Scan for the cell matching the given text and deliver its (x, y) coordinate at center. 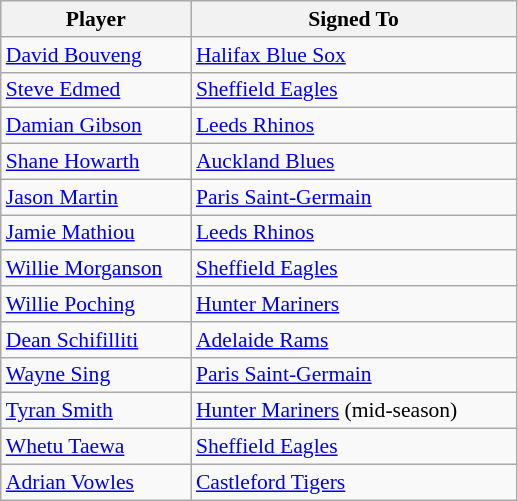
Castleford Tigers (354, 482)
Signed To (354, 19)
Adrian Vowles (96, 482)
Jamie Mathiou (96, 233)
Willie Morganson (96, 269)
Steve Edmed (96, 90)
Dean Schifilliti (96, 340)
Willie Poching (96, 304)
Wayne Sing (96, 375)
Hunter Mariners (354, 304)
Tyran Smith (96, 411)
Damian Gibson (96, 126)
Halifax Blue Sox (354, 55)
Hunter Mariners (mid-season) (354, 411)
Shane Howarth (96, 162)
Whetu Taewa (96, 447)
Auckland Blues (354, 162)
Adelaide Rams (354, 340)
Player (96, 19)
Jason Martin (96, 197)
David Bouveng (96, 55)
